Determine the (X, Y) coordinate at the center of the cell enclosing the given text.  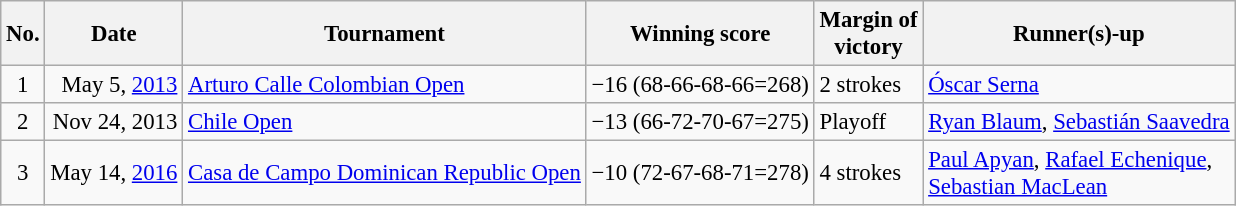
Ryan Blaum, Sebastián Saavedra (1079, 122)
2 (23, 122)
Chile Open (385, 122)
3 (23, 174)
No. (23, 34)
Date (114, 34)
4 strokes (868, 174)
−16 (68-66-68-66=268) (700, 85)
Winning score (700, 34)
Arturo Calle Colombian Open (385, 85)
−13 (66-72-70-67=275) (700, 122)
May 14, 2016 (114, 174)
Casa de Campo Dominican Republic Open (385, 174)
Margin ofvictory (868, 34)
1 (23, 85)
Óscar Serna (1079, 85)
−10 (72-67-68-71=278) (700, 174)
Playoff (868, 122)
Nov 24, 2013 (114, 122)
Tournament (385, 34)
Paul Apyan, Rafael Echenique, Sebastian MacLean (1079, 174)
Runner(s)-up (1079, 34)
2 strokes (868, 85)
May 5, 2013 (114, 85)
